For the text-containing cell, return its midpoint in [X, Y] coordinate format. 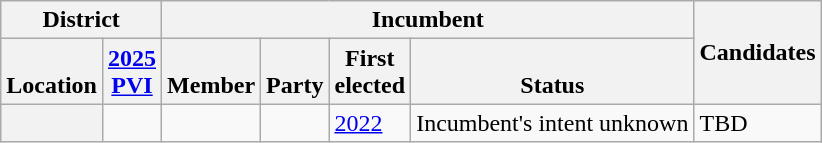
2025PVI [132, 72]
2022 [370, 123]
Status [552, 72]
Candidates [758, 52]
Firstelected [370, 72]
Incumbent [428, 20]
Location [52, 72]
District [82, 20]
Incumbent's intent unknown [552, 123]
Party [295, 72]
Member [212, 72]
TBD [758, 123]
